From the cell containing the given text, extract its center point as [x, y] coordinate. 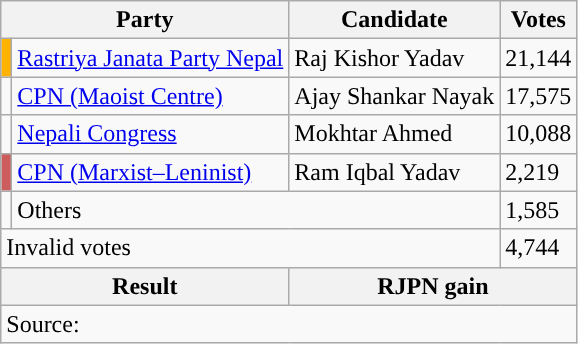
CPN (Maoist Centre) [150, 96]
Rastriya Janata Party Nepal [150, 58]
Raj Kishor Yadav [394, 58]
Mokhtar Ahmed [394, 134]
4,744 [538, 248]
Votes [538, 20]
2,219 [538, 172]
Party [145, 20]
Result [145, 286]
RJPN gain [433, 286]
1,585 [538, 210]
Nepali Congress [150, 134]
Invalid votes [250, 248]
Candidate [394, 20]
Source: [289, 324]
Ajay Shankar Nayak [394, 96]
CPN (Marxist–Leninist) [150, 172]
21,144 [538, 58]
10,088 [538, 134]
Others [256, 210]
Ram Iqbal Yadav [394, 172]
17,575 [538, 96]
